Find where the given text appears and provide that cell's center as [X, Y] coordinate. 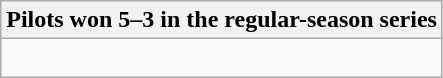
Pilots won 5–3 in the regular-season series [222, 20]
